Find where the given text appears and provide that cell's center as (X, Y) coordinate. 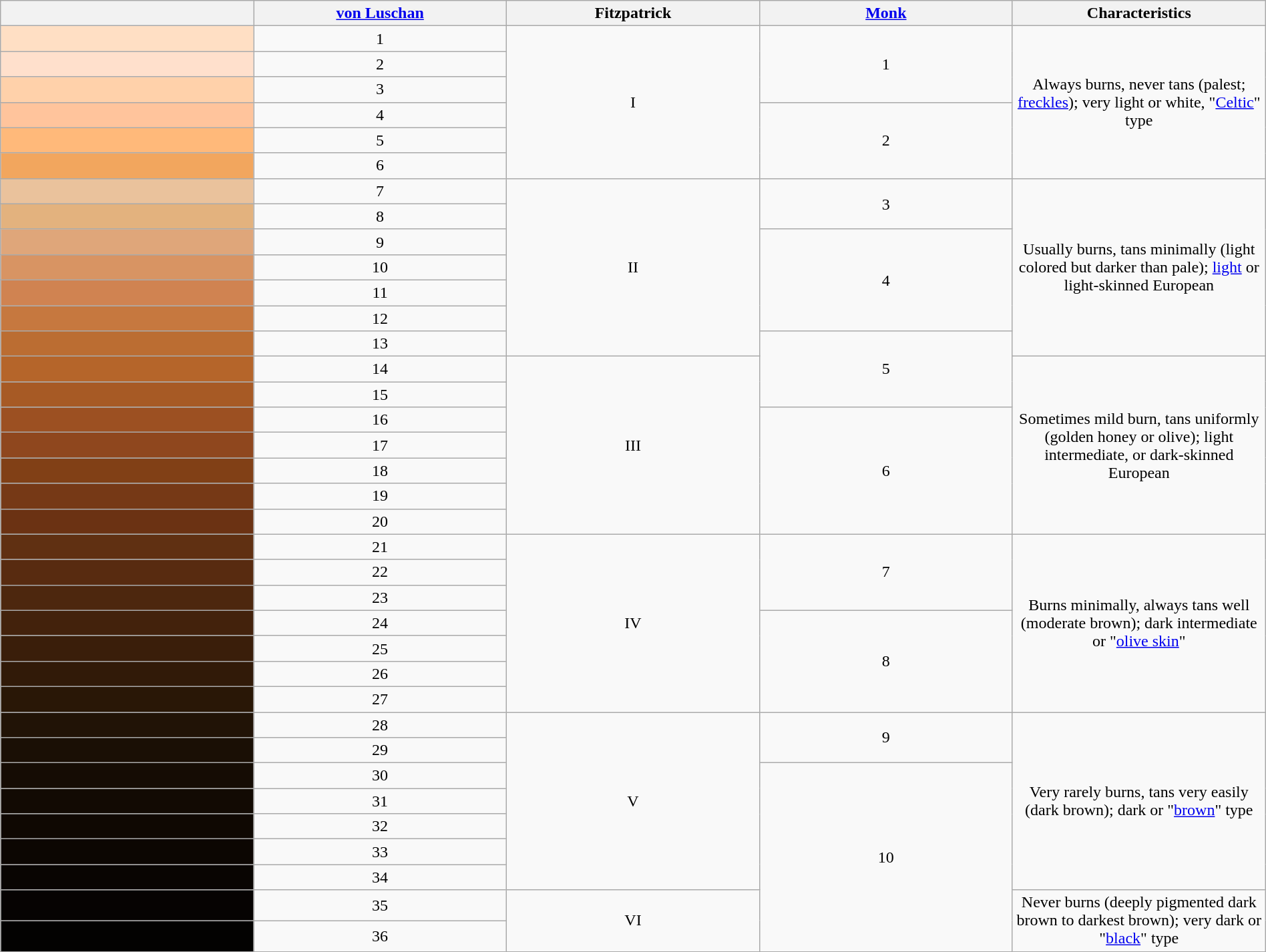
32 (381, 826)
33 (381, 852)
36 (381, 936)
28 (381, 724)
Always burns, never tans (palest; freckles); very light or white, "Celtic" type (1139, 102)
VI (633, 921)
I (633, 102)
Sometimes mild burn, tans uniformly (golden honey or olive); light intermediate, or dark-skinned European (1139, 445)
19 (381, 496)
15 (381, 395)
17 (381, 445)
von Luschan (381, 13)
Fitzpatrick (633, 13)
29 (381, 750)
Characteristics (1139, 13)
12 (381, 318)
25 (381, 648)
II (633, 267)
Usually burns, tans minimally (light colored but darker than pale); light or light-skinned European (1139, 267)
Monk (885, 13)
24 (381, 623)
26 (381, 674)
Burns minimally, always tans well (moderate brown); dark intermediate or "olive skin" (1139, 623)
34 (381, 877)
16 (381, 420)
21 (381, 547)
31 (381, 801)
35 (381, 905)
23 (381, 598)
18 (381, 471)
20 (381, 521)
22 (381, 572)
IV (633, 623)
27 (381, 699)
Never burns (deeply pigmented dark brown to darkest brown); very dark or "black" type (1139, 921)
30 (381, 776)
11 (381, 292)
III (633, 445)
13 (381, 344)
14 (381, 369)
V (633, 800)
Very rarely burns, tans very easily (dark brown); dark or "brown" type (1139, 800)
